Provide the [x, y] coordinate of the cell's center where the given text is located.  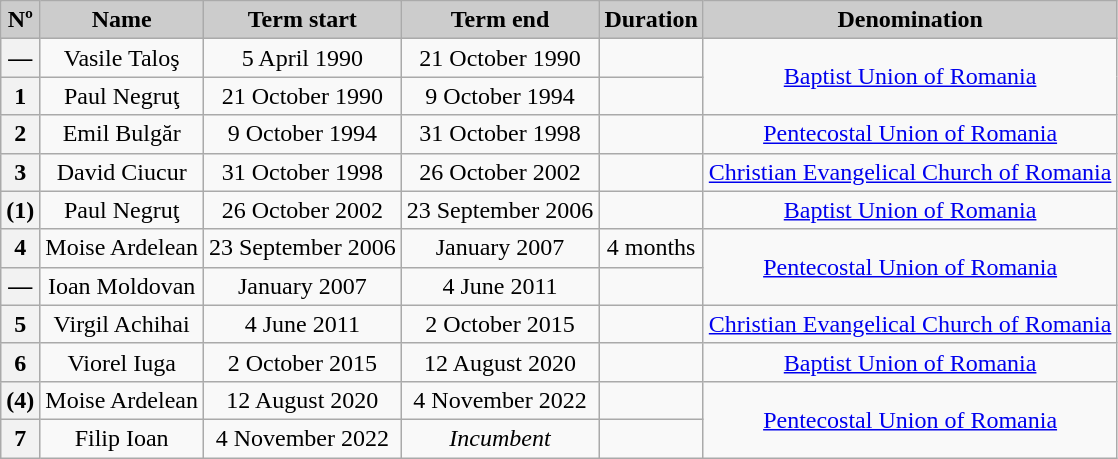
5 [20, 324]
2 [20, 134]
Term start [302, 20]
6 [20, 362]
Filip Ioan [122, 438]
1 [20, 96]
Term end [500, 20]
Duration [651, 20]
David Ciucur [122, 172]
(1) [20, 210]
(4) [20, 400]
Vasile Taloş [122, 58]
Nº [20, 20]
4 months [651, 248]
4 [20, 248]
5 April 1990 [302, 58]
Denomination [910, 20]
Name [122, 20]
Incumbent [500, 438]
Ioan Moldovan [122, 286]
Virgil Achihai [122, 324]
3 [20, 172]
7 [20, 438]
Emil Bulgăr [122, 134]
Viorel Iuga [122, 362]
